Pinpoint the cell where the given text exists, returning its (X, Y) midpoint coordinate. 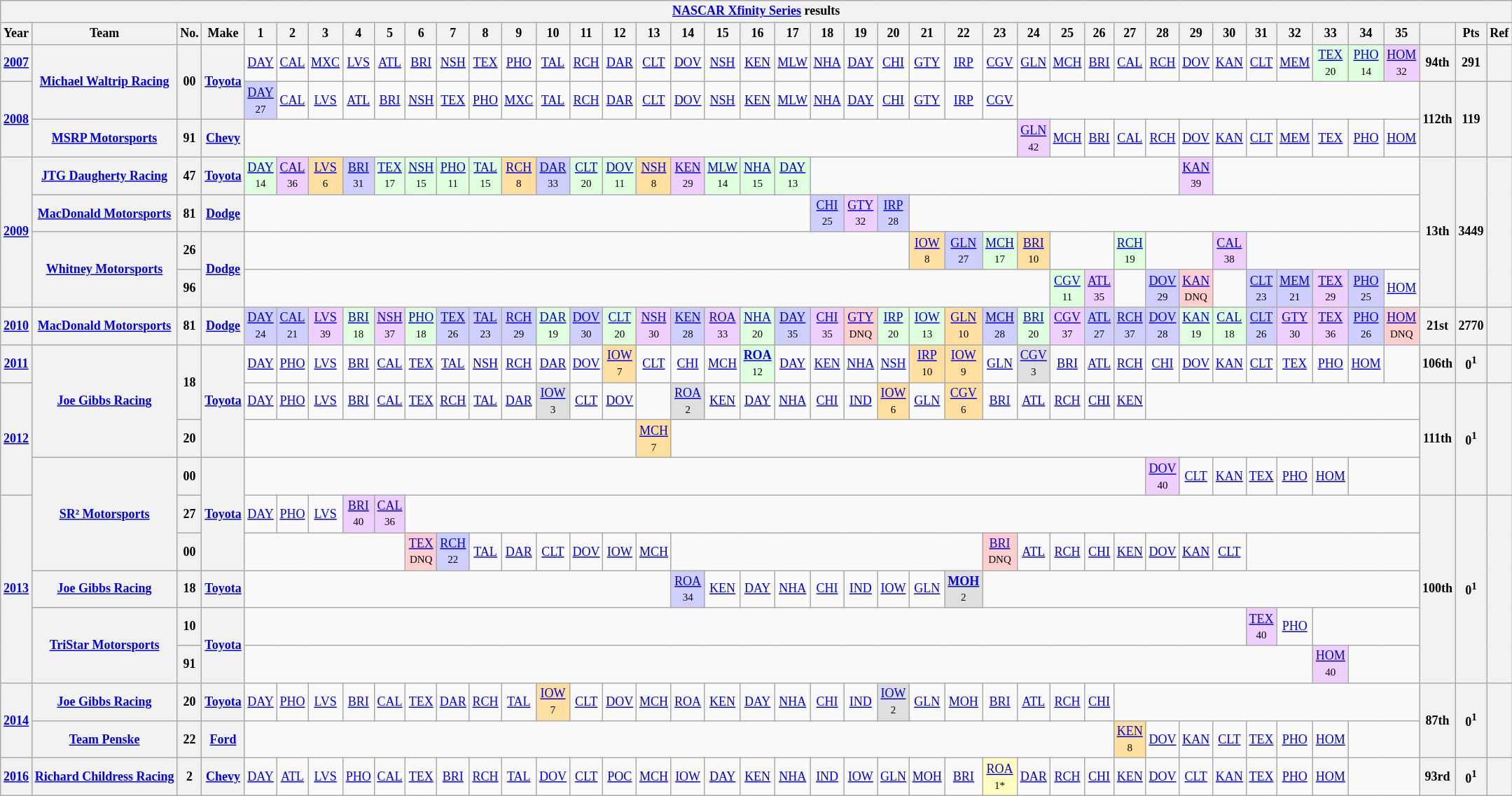
HOM40 (1331, 664)
8 (485, 34)
RCH37 (1130, 326)
TAL15 (485, 176)
CLT26 (1261, 326)
TAL23 (485, 326)
KEN29 (688, 176)
MCH28 (1000, 326)
DAY13 (793, 176)
2009 (17, 232)
112th (1438, 119)
DAY24 (261, 326)
2011 (17, 363)
NHA20 (758, 326)
2013 (17, 589)
ROA (688, 702)
PHO26 (1366, 326)
13 (654, 34)
119 (1471, 119)
PHO25 (1366, 288)
CGV6 (964, 401)
MOH2 (964, 589)
HOM32 (1402, 63)
LVS6 (326, 176)
94th (1438, 63)
Team (104, 34)
23 (1000, 34)
291 (1471, 63)
MSRP Motorsports (104, 138)
BRI31 (359, 176)
GLN27 (964, 251)
NASCAR Xfinity Series results (756, 11)
19 (861, 34)
GTYDNQ (861, 326)
NSH15 (422, 176)
30 (1229, 34)
ROA2 (688, 401)
31 (1261, 34)
TEX26 (454, 326)
MCH17 (1000, 251)
MEM21 (1295, 288)
JTG Daugherty Racing (104, 176)
HOMDNQ (1402, 326)
IRP20 (894, 326)
MCH7 (654, 439)
Team Penske (104, 739)
6 (422, 34)
BRI40 (359, 514)
TEX17 (389, 176)
Whitney Motorsports (104, 269)
15 (723, 34)
32 (1295, 34)
BRI18 (359, 326)
17 (793, 34)
PHO11 (454, 176)
25 (1067, 34)
CAL21 (293, 326)
47 (189, 176)
DAR19 (553, 326)
DOV40 (1163, 476)
RCH22 (454, 552)
IOW3 (553, 401)
2014 (17, 721)
106th (1438, 363)
DAY14 (261, 176)
PHO14 (1366, 63)
IOW2 (894, 702)
TEXDNQ (422, 552)
CHI35 (827, 326)
CAL38 (1229, 251)
NSH8 (654, 176)
TEX40 (1261, 627)
ROA33 (723, 326)
BRIDNQ (1000, 552)
TEX36 (1331, 326)
2008 (17, 119)
7 (454, 34)
TriStar Motorsports (104, 645)
16 (758, 34)
2007 (17, 63)
TEX29 (1331, 288)
9 (519, 34)
ROA1* (1000, 777)
DOV29 (1163, 288)
CGV11 (1067, 288)
111th (1438, 438)
BRI20 (1034, 326)
5 (389, 34)
Michael Waltrip Racing (104, 81)
IOW6 (894, 401)
4 (359, 34)
NHA15 (758, 176)
GLN42 (1034, 138)
3 (326, 34)
POC (620, 777)
28 (1163, 34)
ROA12 (758, 363)
RCH29 (519, 326)
29 (1196, 34)
93rd (1438, 777)
DAR33 (553, 176)
IRP28 (894, 214)
BRI10 (1034, 251)
2770 (1471, 326)
Make (223, 34)
LVS39 (326, 326)
NSH30 (654, 326)
CLT23 (1261, 288)
DOV11 (620, 176)
IOW8 (927, 251)
RCH19 (1130, 251)
Year (17, 34)
13th (1438, 232)
Richard Childress Racing (104, 777)
34 (1366, 34)
IRP10 (927, 363)
NSH37 (389, 326)
ATL35 (1100, 288)
TEX20 (1331, 63)
ATL27 (1100, 326)
11 (586, 34)
CAL18 (1229, 326)
IOW9 (964, 363)
IOW13 (927, 326)
KANDNQ (1196, 288)
ROA34 (688, 589)
KEN8 (1130, 739)
21st (1438, 326)
SR² Motorsports (104, 514)
PHO18 (422, 326)
GLN10 (964, 326)
CGV37 (1067, 326)
33 (1331, 34)
Ford (223, 739)
12 (620, 34)
CHI25 (827, 214)
1 (261, 34)
KEN28 (688, 326)
14 (688, 34)
3449 (1471, 232)
No. (189, 34)
KAN19 (1196, 326)
GTY30 (1295, 326)
DOV30 (586, 326)
Pts (1471, 34)
96 (189, 288)
87th (1438, 721)
35 (1402, 34)
2016 (17, 777)
MLW14 (723, 176)
DAY35 (793, 326)
KAN39 (1196, 176)
DOV28 (1163, 326)
2012 (17, 438)
CGV3 (1034, 363)
21 (927, 34)
RCH8 (519, 176)
GTY32 (861, 214)
24 (1034, 34)
100th (1438, 589)
Ref (1499, 34)
2010 (17, 326)
DAY27 (261, 101)
